Return the (x, y) coordinate for the center point of the cell that contains the specified text.  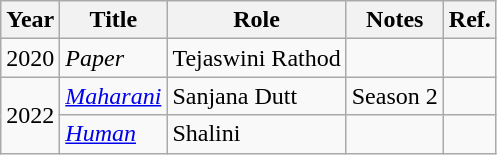
Shalini (256, 134)
Notes (394, 20)
Title (114, 20)
Ref. (470, 20)
Role (256, 20)
Sanjana Dutt (256, 96)
Human (114, 134)
2020 (30, 58)
Year (30, 20)
2022 (30, 115)
Maharani (114, 96)
Paper (114, 58)
Season 2 (394, 96)
Tejaswini Rathod (256, 58)
